Capture the cell that displays the provided text and extract its [x, y] central coordinate. 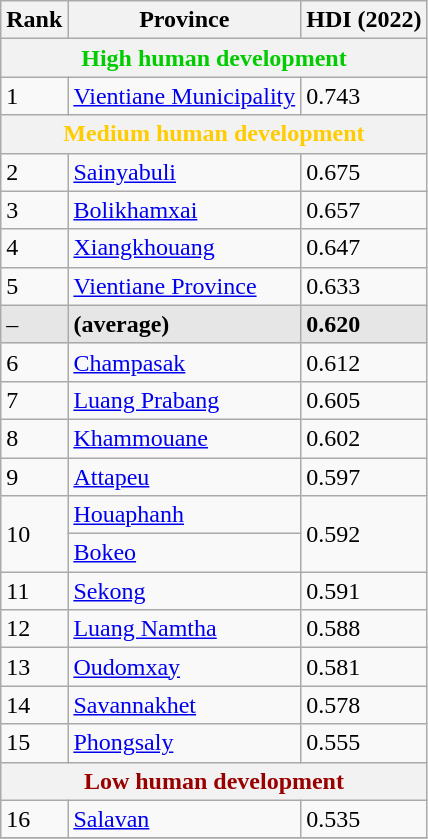
High human development [214, 58]
Sainyabuli [184, 172]
0.612 [364, 362]
Bolikhamxai [184, 210]
9 [34, 477]
5 [34, 286]
Rank [34, 20]
Champasak [184, 362]
Medium human development [214, 134]
Sekong [184, 591]
3 [34, 210]
0.588 [364, 629]
Vientiane Municipality [184, 96]
– [34, 324]
Savannakhet [184, 705]
0.535 [364, 819]
0.592 [364, 534]
0.605 [364, 400]
11 [34, 591]
Salavan [184, 819]
12 [34, 629]
0.602 [364, 438]
0.633 [364, 286]
0.555 [364, 743]
10 [34, 534]
Luang Prabang [184, 400]
6 [34, 362]
0.743 [364, 96]
0.647 [364, 248]
Khammouane [184, 438]
Phongsaly [184, 743]
7 [34, 400]
0.597 [364, 477]
0.578 [364, 705]
2 [34, 172]
0.591 [364, 591]
Houaphanh [184, 515]
15 [34, 743]
16 [34, 819]
Vientiane Province [184, 286]
14 [34, 705]
Province [184, 20]
4 [34, 248]
Attapeu [184, 477]
Luang Namtha [184, 629]
Low human development [214, 781]
Bokeo [184, 553]
1 [34, 96]
13 [34, 667]
HDI (2022) [364, 20]
(average) [184, 324]
0.657 [364, 210]
8 [34, 438]
0.675 [364, 172]
0.581 [364, 667]
Xiangkhouang [184, 248]
Oudomxay [184, 667]
0.620 [364, 324]
